Return [x, y] of the center of cell containing provided text 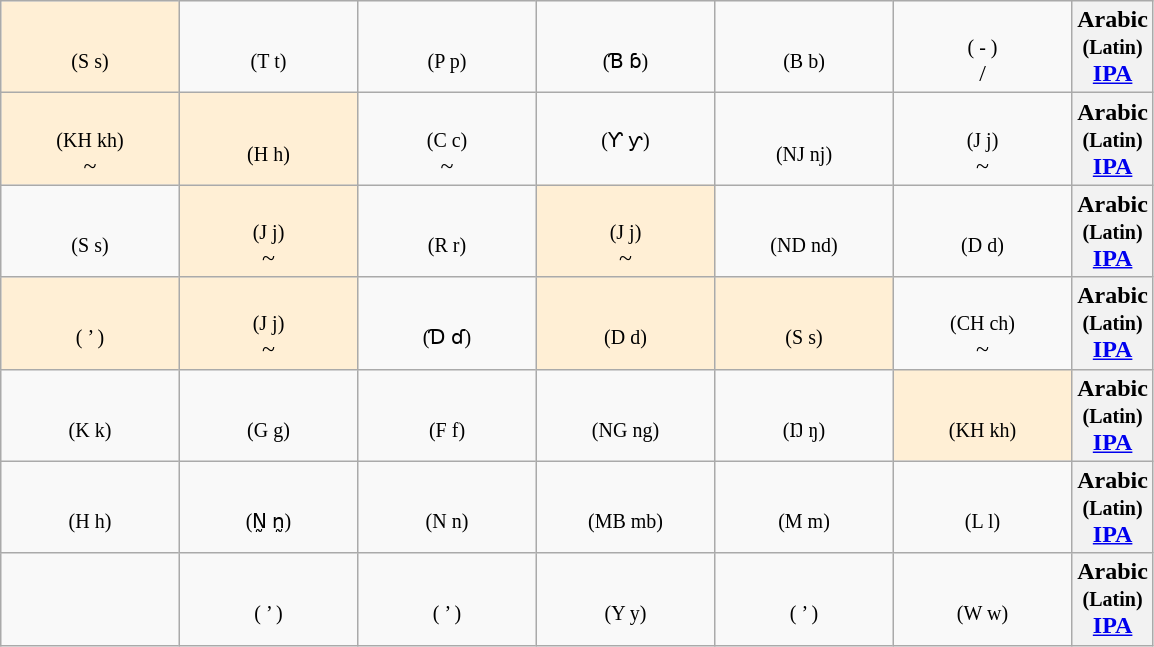
‌( - )/ [982, 47]
(CH ch)~ [982, 323]
(KH kh) [982, 415]
(C c)‍~‍ [447, 139]
(G g) [268, 415]
(M m) [804, 507]
(ND nd) [804, 231]
(Ŋ ŋ) [804, 415]
(Y y) [625, 599]
(MB mb) [625, 507]
(K k) [90, 415]
(N̰ n̰) [268, 507]
(B b) [804, 47]
(P p) [447, 47]
(T t) [268, 47]
(Ɓ ɓ) [625, 47]
(N n) [447, 507]
(NG ng) [625, 415]
(L l) [982, 507]
( ’ ) [90, 323]
(Ƴ ƴ)‍ [625, 139]
(NJ nj) [804, 139]
(KH kh)~ [90, 139]
(W w) [982, 599]
(Ɗ ɗ) [447, 323]
(F f) [447, 415]
(R r) [447, 231]
